Return (X, Y) of the center of cell containing provided text 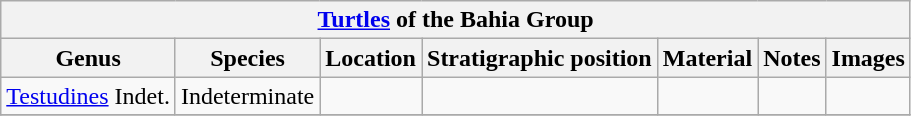
Genus (88, 58)
Images (868, 58)
Stratigraphic position (540, 58)
Location (371, 58)
Material (707, 58)
Notes (792, 58)
Turtles of the Bahia Group (456, 20)
Species (247, 58)
Indeterminate (247, 96)
Testudines Indet. (88, 96)
